Provide the [x, y] coordinate of the cell's center where the given text is located.  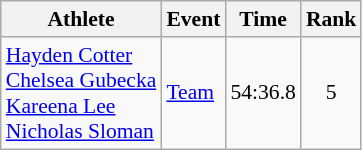
Hayden CotterChelsea GubeckaKareena LeeNicholas Sloman [82, 93]
Event [193, 19]
5 [332, 93]
Athlete [82, 19]
Team [193, 93]
Time [262, 19]
Rank [332, 19]
54:36.8 [262, 93]
